Extract the (x, y) coordinate from the center of the cell holding the provided text.  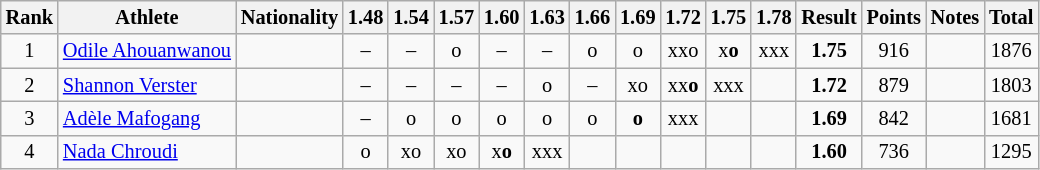
879 (894, 85)
736 (894, 152)
Total (1011, 17)
1 (30, 51)
1.66 (592, 17)
916 (894, 51)
Shannon Verster (147, 85)
1876 (1011, 51)
2 (30, 85)
842 (894, 118)
Nationality (290, 17)
Notes (955, 17)
1681 (1011, 118)
Adèle Mafogang (147, 118)
1.54 (410, 17)
Result (828, 17)
Odile Ahouanwanou (147, 51)
3 (30, 118)
1.63 (546, 17)
Athlete (147, 17)
1803 (1011, 85)
1.48 (366, 17)
Nada Chroudi (147, 152)
Points (894, 17)
4 (30, 152)
1295 (1011, 152)
1.78 (774, 17)
Rank (30, 17)
1.57 (456, 17)
